Extract the [x, y] coordinate from the center of the cell holding the provided text.  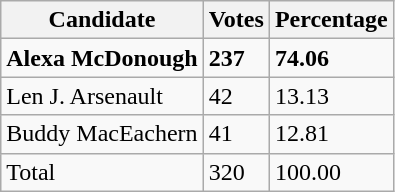
Len J. Arsenault [102, 96]
237 [236, 58]
Votes [236, 20]
12.81 [331, 134]
41 [236, 134]
Buddy MacEachern [102, 134]
13.13 [331, 96]
42 [236, 96]
Alexa McDonough [102, 58]
74.06 [331, 58]
320 [236, 172]
100.00 [331, 172]
Candidate [102, 20]
Total [102, 172]
Percentage [331, 20]
